Pinpoint the cell where the given text exists, returning its (x, y) midpoint coordinate. 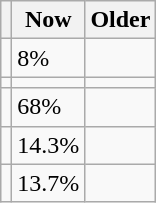
13.7% (48, 183)
14.3% (48, 145)
Older (120, 20)
68% (48, 107)
Now (48, 20)
8% (48, 58)
